Return the [x, y] coordinate for the center point of the cell that contains the specified text.  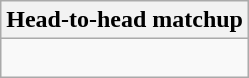
Head-to-head matchup [125, 20]
